Capture the cell that displays the provided text and extract its (X, Y) central coordinate. 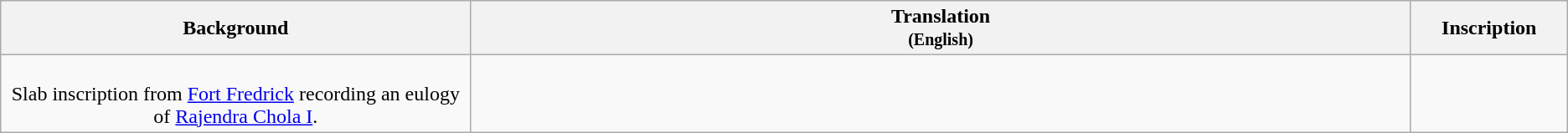
Slab inscription from Fort Fredrick recording an eulogy of Rajendra Chola I. (236, 94)
Background (236, 28)
Translation(English) (941, 28)
Inscription (1489, 28)
